Identify which cell holds the provided text, then report its (X, Y) central coordinate. 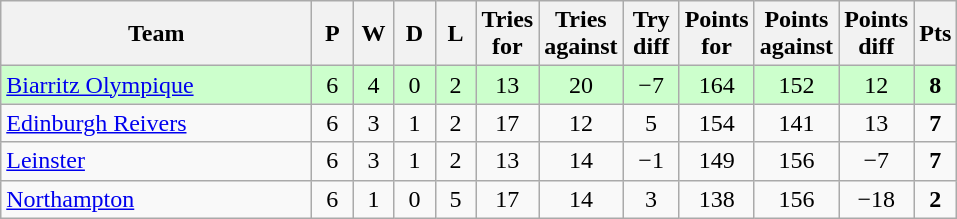
20 (581, 85)
Pts (936, 34)
149 (716, 161)
152 (796, 85)
Leinster (156, 161)
Edinburgh Reivers (156, 123)
Team (156, 34)
Northampton (156, 199)
Tries for (508, 34)
−1 (651, 161)
Points against (796, 34)
Points for (716, 34)
P (332, 34)
−18 (876, 199)
141 (796, 123)
W (374, 34)
164 (716, 85)
L (456, 34)
Biarritz Olympique (156, 85)
Try diff (651, 34)
154 (716, 123)
4 (374, 85)
Points diff (876, 34)
Tries against (581, 34)
D (414, 34)
8 (936, 85)
138 (716, 199)
